Detect which cell encompasses the target text, then output its (X, Y) center coordinate. 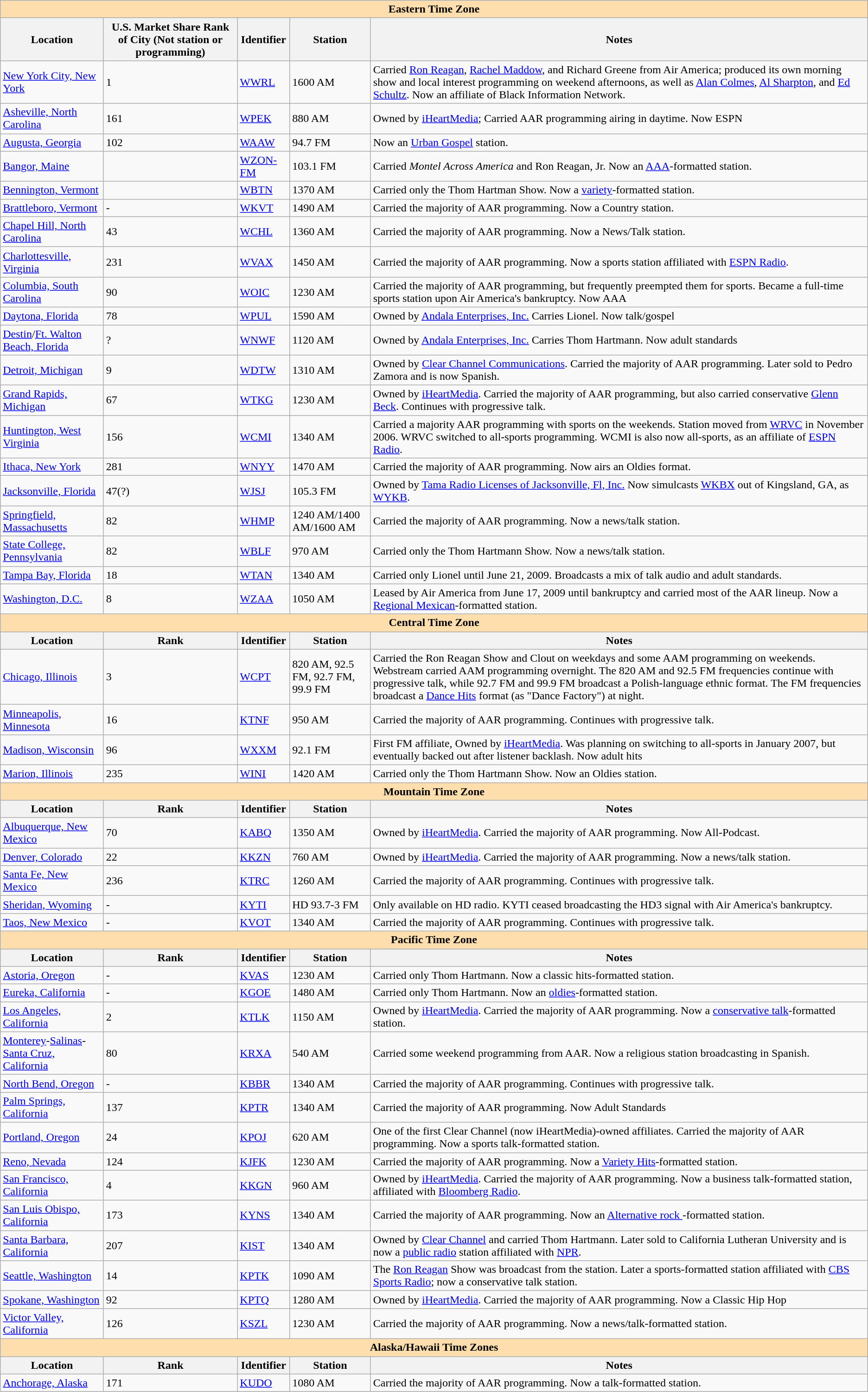
Monterey-Salinas-Santa Cruz, California (52, 1053)
Owned by iHeartMedia. Carried the majority of AAR programming, but also carried conservative Glenn Beck. Continues with progressive talk. (619, 401)
Taos, New Mexico (52, 922)
9 (171, 370)
Palm Springs, California (52, 1107)
207 (171, 1245)
KKGN (263, 1185)
156 (171, 437)
Owned by Clear Channel Communications. Carried the majority of AAR programming. Later sold to Pedro Zamora and is now Spanish. (619, 370)
KYTI (263, 905)
1480 AM (330, 993)
KGOE (263, 993)
80 (171, 1053)
Ithaca, New York (52, 467)
WPUL (263, 316)
WXXM (263, 749)
WHMP (263, 521)
Santa Barbara, California (52, 1245)
KKZN (263, 857)
WPEK (263, 119)
Tampa Bay, Florida (52, 575)
Portland, Oregon (52, 1137)
8 (171, 599)
94.7 FM (330, 142)
Carried the majority of AAR programming. Now a News/Talk station. (619, 232)
KSZL (263, 1323)
WCHL (263, 232)
880 AM (330, 119)
1 (171, 82)
Owned by Andala Enterprises, Inc. Carries Lionel. Now talk/gospel (619, 316)
WNWF (263, 339)
Springfield, Massachusetts (52, 521)
Carried the majority of AAR programming. Now a news/talk station. (619, 521)
Carried the majority of AAR programming. Now airs an Oldies format. (619, 467)
Bennington, Vermont (52, 190)
Only available on HD radio. KYTI ceased broadcasting the HD3 signal with Air America's bankruptcy. (619, 905)
760 AM (330, 857)
Central Time Zone (434, 623)
137 (171, 1107)
WOIC (263, 292)
WZON-FM (263, 166)
? (171, 339)
Astoria, Oregon (52, 975)
16 (171, 720)
Jacksonville, Florida (52, 491)
Owned by Clear Channel and carried Thom Hartmann. Later sold to California Lutheran University and is now a public radio station affiliated with NPR. (619, 1245)
WKVT (263, 208)
Daytona, Florida (52, 316)
Mountain Time Zone (434, 792)
Carried the majority of AAR programming. Now a news/talk-formatted station. (619, 1323)
Madison, Wisconsin (52, 749)
One of the first Clear Channel (now iHeartMedia)-owned affiliates. Carried the majority of AAR programming. Now a sports talk-formatted station. (619, 1137)
WTKG (263, 401)
Carried only Thom Hartmann. Now a classic hits-formatted station. (619, 975)
KTRC (263, 881)
WCMI (263, 437)
Now an Urban Gospel station. (619, 142)
1260 AM (330, 881)
Grand Rapids, Michigan (52, 401)
Reno, Nevada (52, 1162)
Augusta, Georgia (52, 142)
Minneapolis, Minnesota (52, 720)
Spokane, Washington (52, 1300)
1050 AM (330, 599)
105.3 FM (330, 491)
Carried the majority of AAR programming. Now a sports station affiliated with ESPN Radio. (619, 262)
1350 AM (330, 833)
281 (171, 467)
Carried the majority of AAR programming. Now an Alternative rock -formatted station. (619, 1216)
70 (171, 833)
KVOT (263, 922)
124 (171, 1162)
KTLK (263, 1016)
Owned by iHeartMedia. Carried the majority of AAR programming. Now a Classic Hip Hop (619, 1300)
KBBR (263, 1083)
1450 AM (330, 262)
Carried only Thom Hartmann. Now an oldies-formatted station. (619, 993)
Owned by Tama Radio Licenses of Jacksonville, Fl, Inc. Now simulcasts WKBX out of Kingsland, GA, as WYKB. (619, 491)
Albuquerque, New Mexico (52, 833)
22 (171, 857)
Chicago, Illinois (52, 677)
U.S. Market Share Rank of City (Not station or programming) (171, 39)
2 (171, 1016)
1310 AM (330, 370)
96 (171, 749)
Santa Fe, New Mexico (52, 881)
State College, Pennsylvania (52, 551)
WBLF (263, 551)
WINI (263, 773)
KTNF (263, 720)
161 (171, 119)
Denver, Colorado (52, 857)
Marion, Illinois (52, 773)
1120 AM (330, 339)
1280 AM (330, 1300)
North Bend, Oregon (52, 1083)
103.1 FM (330, 166)
Carried only the Thom Hartman Show. Now a variety-formatted station. (619, 190)
102 (171, 142)
540 AM (330, 1053)
Carried Montel Across America and Ron Reagan, Jr. Now an AAA-formatted station. (619, 166)
WNYY (263, 467)
WBTN (263, 190)
WDTW (263, 370)
1360 AM (330, 232)
Carried the majority of AAR programming. Now a Variety Hits-formatted station. (619, 1162)
KIST (263, 1245)
Carried the majority of AAR programming. Now a Country station. (619, 208)
18 (171, 575)
WCPT (263, 677)
231 (171, 262)
Owned by Andala Enterprises, Inc. Carries Thom Hartmann. Now adult standards (619, 339)
Washington, D.C. (52, 599)
1590 AM (330, 316)
24 (171, 1137)
1370 AM (330, 190)
78 (171, 316)
1600 AM (330, 82)
HD 93.7-3 FM (330, 905)
Destin/Ft. Walton Beach, Florida (52, 339)
WWRL (263, 82)
KRXA (263, 1053)
173 (171, 1216)
43 (171, 232)
1090 AM (330, 1276)
92 (171, 1300)
Carried only the Thom Hartmann Show. Now a news/talk station. (619, 551)
Owned by iHeartMedia. Carried the majority of AAR programming. Now a news/talk station. (619, 857)
Owned by iHeartMedia. Carried the majority of AAR programming. Now a conservative talk-formatted station. (619, 1016)
950 AM (330, 720)
236 (171, 881)
KPTQ (263, 1300)
4 (171, 1185)
14 (171, 1276)
820 AM, 92.5 FM, 92.7 FM, 99.9 FM (330, 677)
1470 AM (330, 467)
Alaska/Hawaii Time Zones (434, 1347)
WZAA (263, 599)
Carried only Lionel until June 21, 2009. Broadcasts a mix of talk audio and adult standards. (619, 575)
Brattleboro, Vermont (52, 208)
Columbia, South Carolina (52, 292)
Anchorage, Alaska (52, 1383)
1420 AM (330, 773)
1490 AM (330, 208)
WJSJ (263, 491)
KPTR (263, 1107)
Carried some weekend programming from AAR. Now a religious station broadcasting in Spanish. (619, 1053)
Carried only the Thom Hartmann Show. Now an Oldies station. (619, 773)
Eastern Time Zone (434, 9)
Seattle, Washington (52, 1276)
KJFK (263, 1162)
WTAN (263, 575)
Leased by Air America from June 17, 2009 until bankruptcy and carried most of the AAR lineup. Now a Regional Mexican-formatted station. (619, 599)
KPTK (263, 1276)
Owned by iHeartMedia; Carried AAR programming airing in daytime. Now ESPN (619, 119)
67 (171, 401)
Sheridan, Wyoming (52, 905)
KPOJ (263, 1137)
235 (171, 773)
3 (171, 677)
Charlottesville, Virginia (52, 262)
KYNS (263, 1216)
KABQ (263, 833)
Chapel Hill, North Carolina (52, 232)
47(?) (171, 491)
620 AM (330, 1137)
Carried the majority of AAR programming. Now Adult Standards (619, 1107)
960 AM (330, 1185)
Huntington, West Virginia (52, 437)
90 (171, 292)
Owned by iHeartMedia. Carried the majority of AAR programming. Now a business talk-formatted station, affiliated with Bloomberg Radio. (619, 1185)
KUDO (263, 1383)
92.1 FM (330, 749)
Victor Valley, California (52, 1323)
1150 AM (330, 1016)
Carried the majority of AAR programming. Now a talk-formatted station. (619, 1383)
KVAS (263, 975)
San Luis Obispo, California (52, 1216)
WVAX (263, 262)
Owned by iHeartMedia. Carried the majority of AAR programming. Now All-Podcast. (619, 833)
1240 AM/1400 AM/1600 AM (330, 521)
171 (171, 1383)
126 (171, 1323)
Asheville, North Carolina (52, 119)
Bangor, Maine (52, 166)
San Francisco, California (52, 1185)
Eureka, California (52, 993)
1080 AM (330, 1383)
Los Angeles, California (52, 1016)
WAAW (263, 142)
Pacific Time Zone (434, 940)
970 AM (330, 551)
Detroit, Michigan (52, 370)
New York City, New York (52, 82)
